Pinpoint the cell where the given text exists, returning its (X, Y) midpoint coordinate. 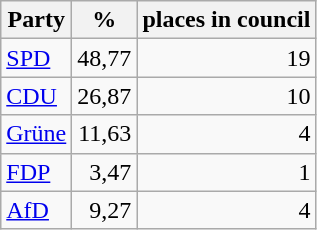
1 (226, 172)
SPD (36, 58)
FDP (36, 172)
Grüne (36, 134)
26,87 (104, 96)
3,47 (104, 172)
10 (226, 96)
11,63 (104, 134)
AfD (36, 210)
Party (36, 20)
19 (226, 58)
48,77 (104, 58)
CDU (36, 96)
% (104, 20)
places in council (226, 20)
9,27 (104, 210)
